Pinpoint the cell where the given text exists, returning its (x, y) midpoint coordinate. 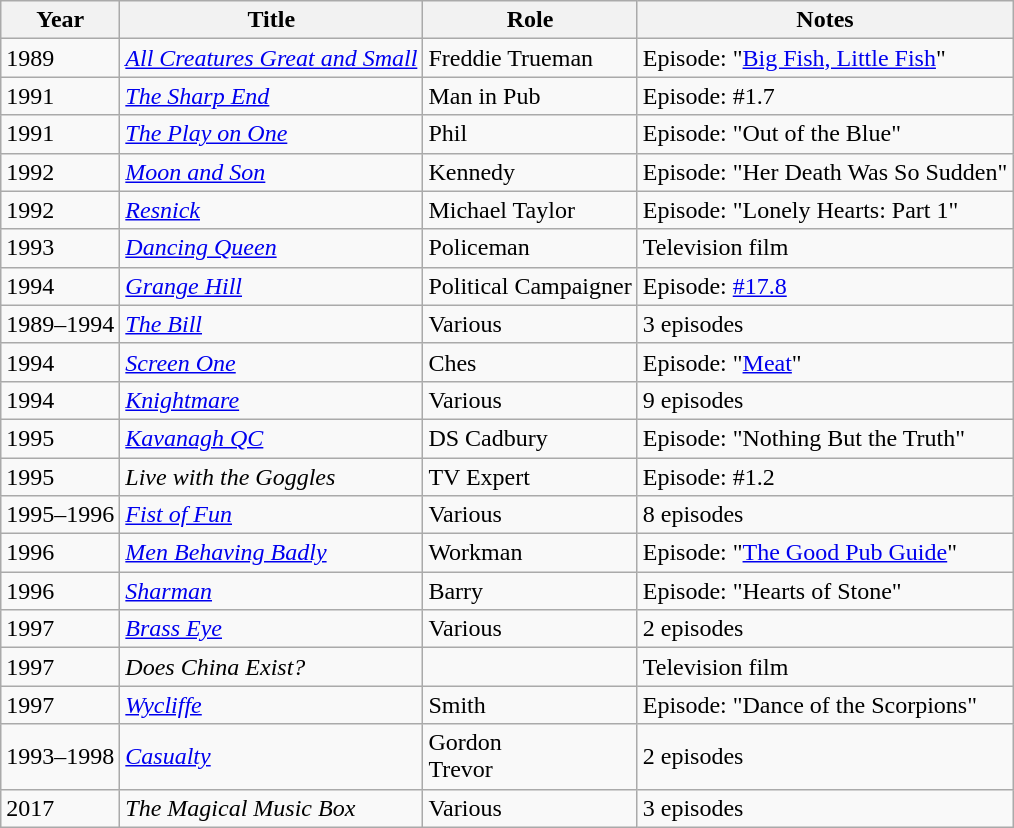
Episode: "Dance of the Scorpions" (825, 705)
Kennedy (530, 172)
All Creatures Great and Small (272, 58)
Notes (825, 20)
Episode: "Nothing But the Truth" (825, 438)
Workman (530, 553)
Moon and Son (272, 172)
Episode: "The Good Pub Guide" (825, 553)
Episode: #17.8 (825, 286)
The Bill (272, 324)
Role (530, 20)
Casualty (272, 756)
Episode: "Out of the Blue" (825, 134)
The Sharp End (272, 96)
Live with the Goggles (272, 477)
Smith (530, 705)
1993 (60, 248)
The Play on One (272, 134)
Episode: #1.7 (825, 96)
Barry (530, 591)
Ches (530, 362)
Men Behaving Badly (272, 553)
Title (272, 20)
Brass Eye (272, 629)
Kavanagh QC (272, 438)
1995–1996 (60, 515)
9 episodes (825, 400)
The Magical Music Box (272, 808)
TV Expert (530, 477)
Freddie Trueman (530, 58)
Episode: "Meat" (825, 362)
Year (60, 20)
8 episodes (825, 515)
Policeman (530, 248)
Political Campaigner (530, 286)
Phil (530, 134)
Fist of Fun (272, 515)
2017 (60, 808)
Episode: "Big Fish, Little Fish" (825, 58)
DS Cadbury (530, 438)
Wycliffe (272, 705)
Episode: "Hearts of Stone" (825, 591)
Sharman (272, 591)
Michael Taylor (530, 210)
Episode: "Lonely Hearts: Part 1" (825, 210)
1989 (60, 58)
1989–1994 (60, 324)
Man in Pub (530, 96)
Grange Hill (272, 286)
Resnick (272, 210)
Dancing Queen (272, 248)
Screen One (272, 362)
Does China Exist? (272, 667)
1993–1998 (60, 756)
Knightmare (272, 400)
Episode: "Her Death Was So Sudden" (825, 172)
GordonTrevor (530, 756)
Episode: #1.2 (825, 477)
